Determine the (X, Y) coordinate at the center of the cell enclosing the given text.  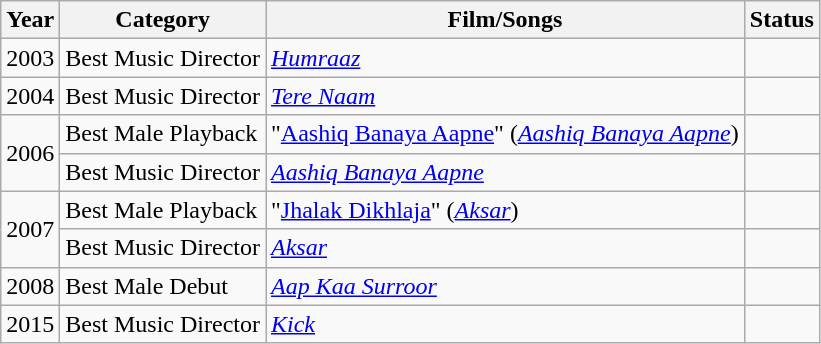
"Jhalak Dikhlaja" (Aksar) (506, 210)
Aksar (506, 248)
2003 (30, 58)
2006 (30, 153)
Aashiq Banaya Aapne (506, 172)
2007 (30, 229)
2015 (30, 324)
Status (782, 20)
2004 (30, 96)
2008 (30, 286)
Year (30, 20)
Category (163, 20)
Humraaz (506, 58)
Tere Naam (506, 96)
Best Male Debut (163, 286)
Kick (506, 324)
Aap Kaa Surroor (506, 286)
Film/Songs (506, 20)
"Aashiq Banaya Aapne" (Aashiq Banaya Aapne) (506, 134)
